Return [x, y] of the center of cell containing provided text 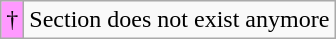
Section does not exist anymore [180, 20]
† [12, 20]
